Extract the [x, y] coordinate from the center of the cell holding the provided text.  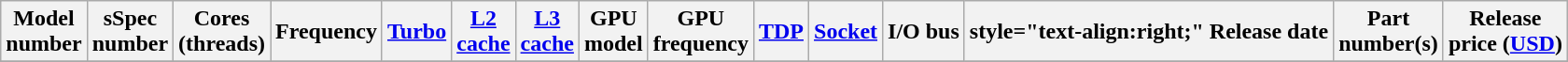
Modelnumber [44, 32]
I/O bus [924, 32]
TDP [780, 32]
style="text-align:right;" Release date [1148, 32]
Releaseprice (USD) [1505, 32]
Frequency [327, 32]
GPUmodel [613, 32]
GPUfrequency [700, 32]
Turbo [416, 32]
L2cache [483, 32]
sSpecnumber [130, 32]
Partnumber(s) [1389, 32]
Socket [846, 32]
Cores(threads) [222, 32]
L3cache [547, 32]
